Search for the cell housing the specified text and yield its [X, Y] center coordinate. 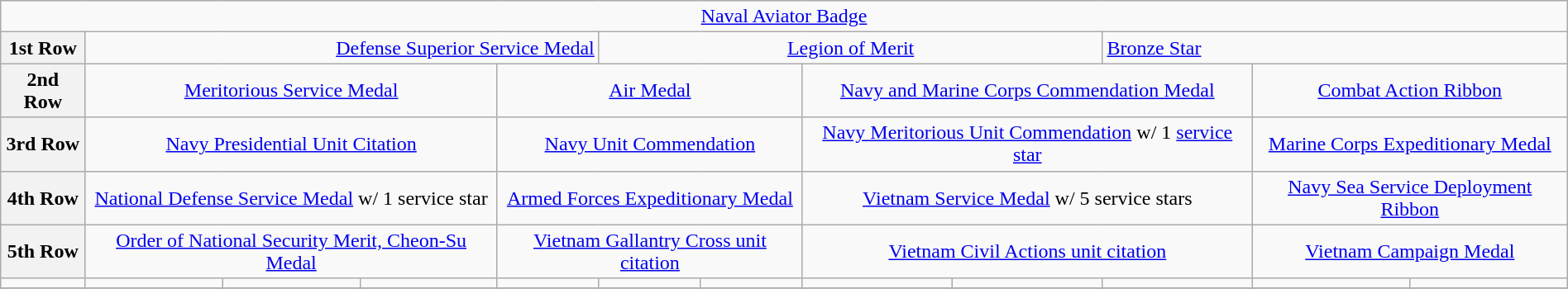
5th Row [43, 251]
2nd Row [43, 91]
Vietnam Campaign Medal [1409, 251]
Air Medal [650, 91]
4th Row [43, 198]
Vietnam Service Medal w/ 5 service stars [1027, 198]
Navy Sea Service Deployment Ribbon [1409, 198]
Bronze Star [1335, 48]
Navy Meritorious Unit Commendation w/ 1 service star [1027, 144]
Order of National Security Merit, Cheon-Su Medal [291, 251]
Meritorious Service Medal [291, 91]
Naval Aviator Badge [784, 17]
Navy Unit Commendation [650, 144]
Combat Action Ribbon [1409, 91]
Vietnam Civil Actions unit citation [1027, 251]
1st Row [43, 48]
Vietnam Gallantry Cross unit citation [650, 251]
Navy and Marine Corps Commendation Medal [1027, 91]
Defense Superior Service Medal [342, 48]
Marine Corps Expeditionary Medal [1409, 144]
Armed Forces Expeditionary Medal [650, 198]
Navy Presidential Unit Citation [291, 144]
3rd Row [43, 144]
National Defense Service Medal w/ 1 service star [291, 198]
Legion of Merit [850, 48]
